Pinpoint the cell where the given text exists, returning its (x, y) midpoint coordinate. 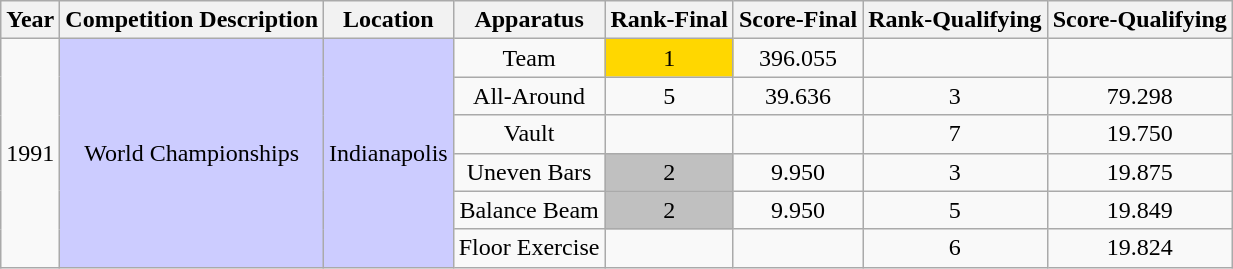
Location (389, 20)
Score-Final (798, 20)
19.849 (1140, 210)
Uneven Bars (529, 172)
79.298 (1140, 96)
19.824 (1140, 248)
1991 (30, 153)
Balance Beam (529, 210)
Year (30, 20)
7 (955, 134)
Apparatus (529, 20)
396.055 (798, 58)
All-Around (529, 96)
19.750 (1140, 134)
Rank-Qualifying (955, 20)
Rank-Final (669, 20)
39.636 (798, 96)
19.875 (1140, 172)
World Championships (192, 153)
6 (955, 248)
Competition Description (192, 20)
Team (529, 58)
Vault (529, 134)
1 (669, 58)
Indianapolis (389, 153)
Score-Qualifying (1140, 20)
Floor Exercise (529, 248)
